Scan for the cell matching the given text and deliver its (x, y) coordinate at center. 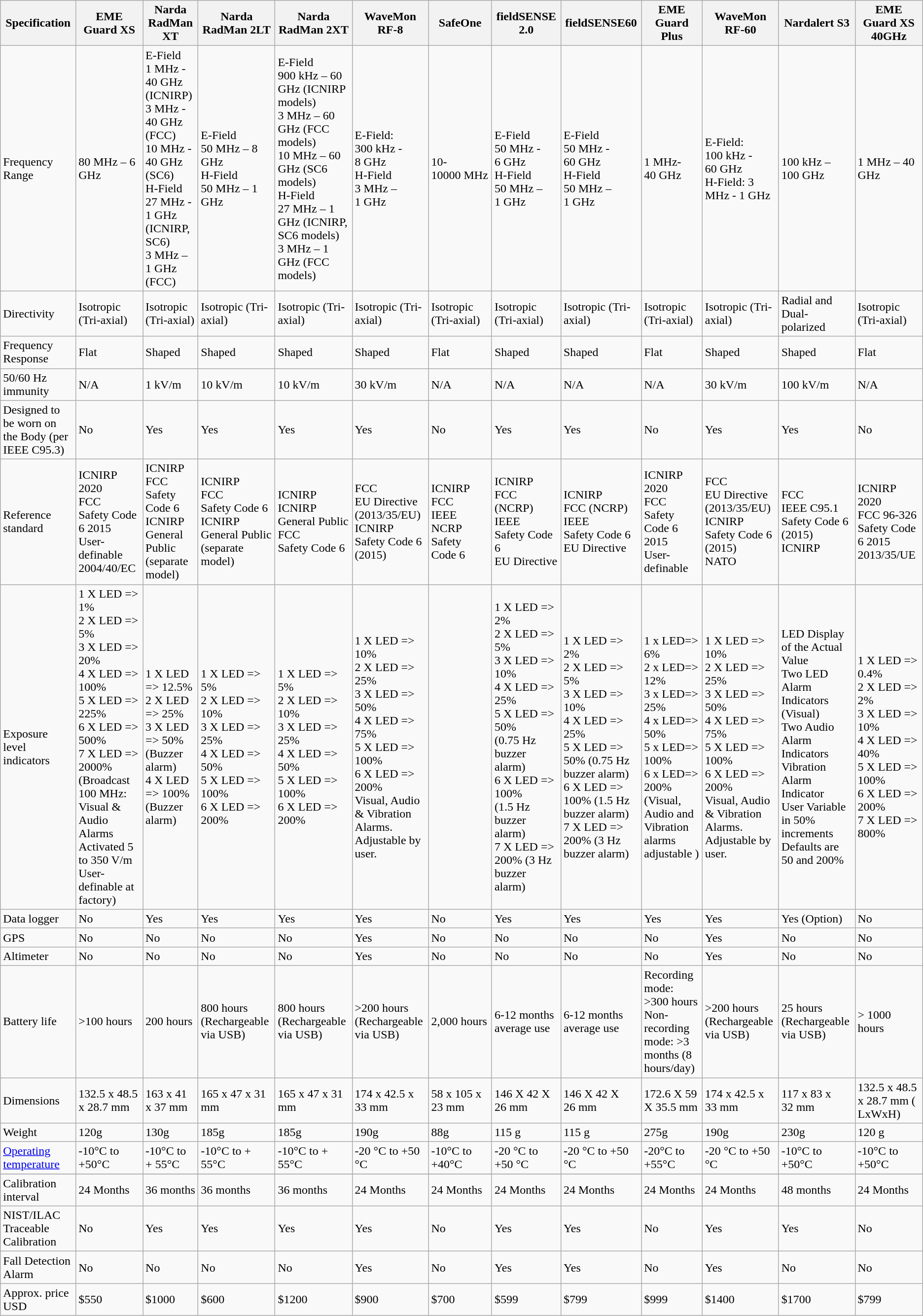
50/60 Hz immunity (38, 385)
$999 (672, 1300)
E-Field: 100 kHz - 60 GHzH-Field: 3 MHz - 1 GHz (741, 169)
$700 (460, 1300)
1 X LED => 12.5%2 X LED => 25%3 X LED => 50% (Buzzer alarm)4 X LED => 100% (Buzzer alarm) (171, 747)
120 g (888, 1133)
$1700 (816, 1300)
ICNIRP 2020FCC 96-326 Safety Code 6 2015 2013/35/UE (888, 522)
Nardalert S3 (816, 23)
fieldSENSE60 (601, 23)
275g (672, 1133)
117 x 83 x 32 mm (816, 1101)
Weight (38, 1133)
ICNIRP 2020FCCSafety Code 6 2015User-definable2004/40/EC (109, 522)
Narda RadMan 2XT (314, 23)
163 x 41 x 37 mm (171, 1101)
Fall Detection Alarm (38, 1267)
Yes (Option) (816, 919)
88g (460, 1133)
EME Guard XS (109, 23)
1 MHz- 40 GHz (672, 169)
Altimeter (38, 956)
Battery life (38, 1022)
> 1000 hours (888, 1022)
100 kV/m (816, 385)
EME Guard XS 40GHz (888, 23)
SafeOne (460, 23)
Operating temperature (38, 1158)
Narda RadMan XT (171, 23)
1 kV/m (171, 385)
E-Field 50 MHz - 6 GHzH-Field 50 MHz – 1 GHz (526, 169)
58 x 105 x 23 mm (460, 1101)
FCCEU Directive (2013/35/EU)ICNIRPSafety Code 6 (2015)NATO (741, 522)
Frequency Range (38, 169)
Narda RadMan 2LT (237, 23)
Designed to be worn on the Body (per IEEE C95.3) (38, 430)
EME Guard Plus (672, 23)
120g (109, 1133)
$599 (526, 1300)
25 hours (Rechargeable via USB) (816, 1022)
Recording mode:>300 hoursNon-recording mode: >3 months (8 hours/day) (672, 1022)
E-Field1 MHz - 40 GHz (ICNIRP)3 MHz - 40 GHz (FCC)10 MHz - 40 GHz (SC6)H-Field27 MHz - 1 GHz (ICNIRP,SC6)3 MHz – 1 GHz (FCC) (171, 169)
2,000 hours (460, 1022)
132.5 x 48.5 x 28.7 mm (109, 1101)
NIST/ILAC Traceable Calibration (38, 1229)
$900 (390, 1300)
FCCEU Directive (2013/35/EU)ICNIRPSafety Code 6 (2015) (390, 522)
ICNIRPICNIRP General PublicFCCSafety Code 6 (314, 522)
80 MHz – 6 GHz (109, 169)
Reference standard (38, 522)
130g (171, 1133)
172.6 X 59 X 35.5 mm (672, 1101)
100 kHz – 100 GHz (816, 169)
Directivity (38, 314)
ICNIRPFCCSafety Code 6ICNIRP General Public(separate model) (171, 522)
$1400 (741, 1300)
10-10000 MHz (460, 169)
Approx. price USD (38, 1300)
WaveMon RF-60 (741, 23)
WaveMon RF-8 (390, 23)
E-Field: 300 kHz - 8 GHzH-Field 3 MHz – 1 GHz (390, 169)
>100 hours (109, 1022)
Data logger (38, 919)
230g (816, 1133)
132.5 x 48.5 x 28.7 mm ( LxWxH) (888, 1101)
ICNIRPFCCSafety Code 6ICNIRP General Public (separate model) (237, 522)
Specification (38, 23)
ICNIRP 2020FCCSafety Code 6 2015User-definable (672, 522)
48 months (816, 1190)
ICNIRPFCCIEEENCRPSafety Code 6 (460, 522)
Calibration interval (38, 1190)
1 MHz – 40 GHz (888, 169)
$1000 (171, 1300)
E-Field 50 MHz - 60 GHzH-Field 50 MHz – 1 GHz (601, 169)
Dimensions (38, 1101)
1 X LED => 0.4%2 X LED => 2%3 X LED => 10%4 X LED => 40%5 X LED => 100%6 X LED => 200%7 X LED => 800% (888, 747)
Exposure level indicators (38, 747)
$600 (237, 1300)
1 x LED=> 6%2 x LED=> 12%3 x LED=> 25%4 x LED=> 50%5 x LED=> 100%6 x LED=> 200%(Visual, Audio and Vibration alarms adjustable ) (672, 747)
-10°C to +40°C (460, 1158)
E-Field50 MHz – 8 GHzH-Field50 MHz – 1 GHz (237, 169)
$550 (109, 1300)
-20°C to +55°C (672, 1158)
GPS (38, 937)
200 hours (171, 1022)
Frequency Response (38, 352)
fieldSENSE 2.0 (526, 23)
$1200 (314, 1300)
FCCIEEE C95.1Safety Code 6 (2015)ICNIRP (816, 522)
Radial and Dual-polarized (816, 314)
